For the text-containing cell, return its midpoint in [X, Y] coordinate format. 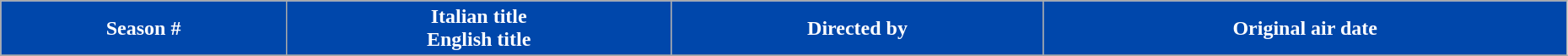
Season # [143, 29]
Directed by [857, 29]
Italian titleEnglish title [478, 29]
Original air date [1305, 29]
